Extract the [x, y] coordinate from the center of the cell holding the provided text.  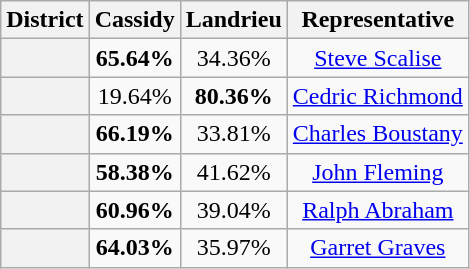
District [45, 20]
Cassidy [134, 20]
41.62% [234, 172]
John Fleming [378, 172]
33.81% [234, 134]
80.36% [234, 96]
58.38% [134, 172]
35.97% [234, 248]
Charles Boustany [378, 134]
Ralph Abraham [378, 210]
Landrieu [234, 20]
66.19% [134, 134]
64.03% [134, 248]
65.64% [134, 58]
19.64% [134, 96]
39.04% [234, 210]
Representative [378, 20]
Cedric Richmond [378, 96]
Steve Scalise [378, 58]
60.96% [134, 210]
Garret Graves [378, 248]
34.36% [234, 58]
